Extract the [x, y] coordinate from the center of the cell holding the provided text.  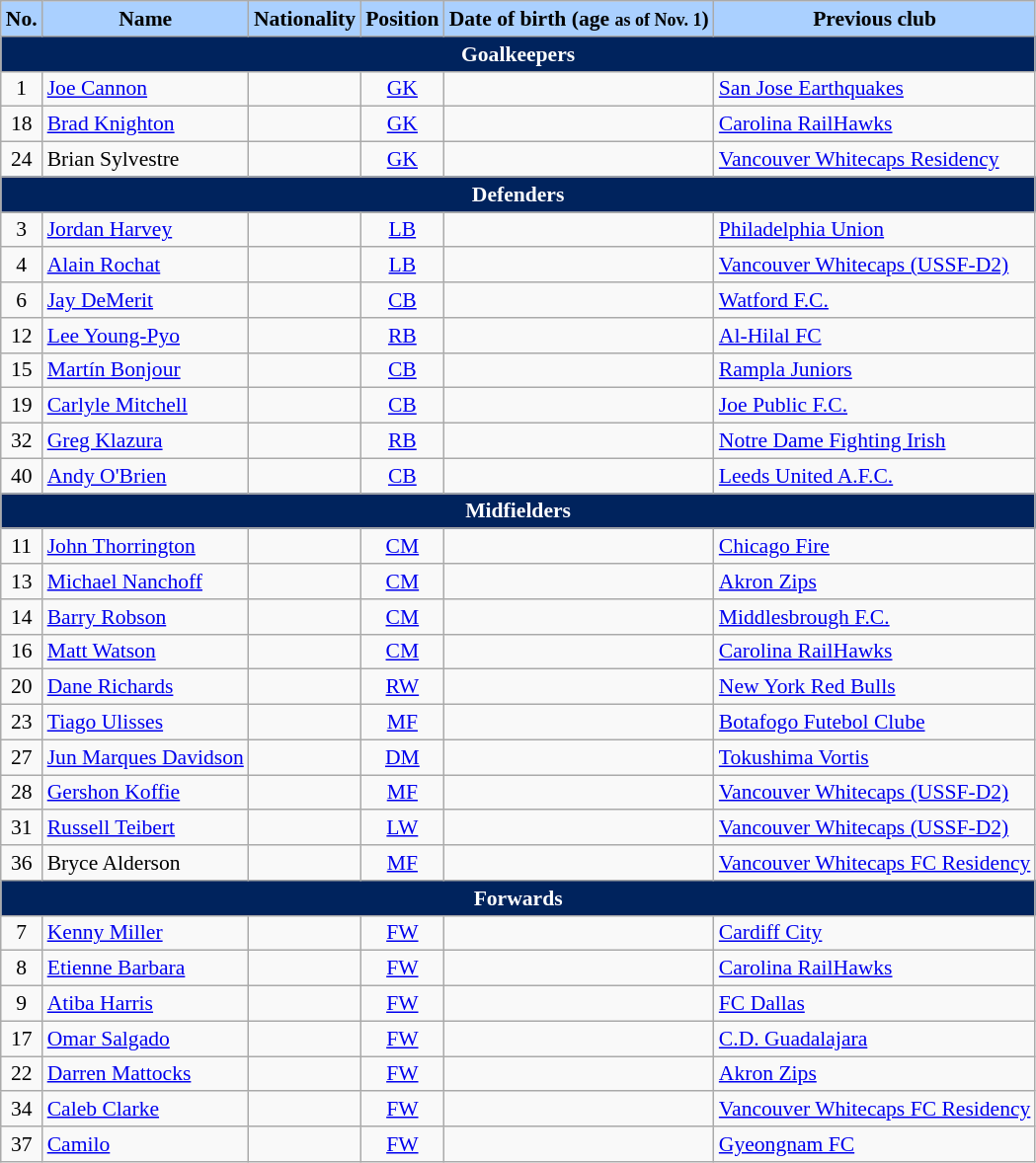
6 [22, 300]
Goalkeepers [518, 54]
14 [22, 617]
19 [22, 406]
San Jose Earthquakes [875, 89]
Kenny Miller [146, 933]
Barry Robson [146, 617]
23 [22, 723]
Atiba Harris [146, 1004]
FC Dallas [875, 1004]
Leeds United A.F.C. [875, 476]
9 [22, 1004]
28 [22, 793]
17 [22, 1039]
Forwards [518, 898]
Greg Klazura [146, 441]
Etienne Barbara [146, 969]
Philadelphia Union [875, 230]
8 [22, 969]
Caleb Clarke [146, 1110]
Bryce Alderson [146, 863]
Joe Cannon [146, 89]
16 [22, 652]
24 [22, 160]
Tokushima Vortis [875, 757]
Jun Marques Davidson [146, 757]
32 [22, 441]
11 [22, 547]
34 [22, 1110]
DM [402, 757]
Rampla Juniors [875, 370]
Darren Mattocks [146, 1074]
Midfielders [518, 511]
RW [402, 687]
Joe Public F.C. [875, 406]
13 [22, 581]
Cardiff City [875, 933]
Date of birth (age as of Nov. 1) [579, 19]
Dane Richards [146, 687]
7 [22, 933]
Gyeongnam FC [875, 1144]
Jordan Harvey [146, 230]
18 [22, 124]
Martín Bonjour [146, 370]
4 [22, 266]
Carlyle Mitchell [146, 406]
12 [22, 336]
Al-Hilal FC [875, 336]
40 [22, 476]
20 [22, 687]
31 [22, 828]
John Thorrington [146, 547]
Middlesbrough F.C. [875, 617]
3 [22, 230]
Jay DeMerit [146, 300]
Camilo [146, 1144]
Watford F.C. [875, 300]
Vancouver Whitecaps Residency [875, 160]
Defenders [518, 194]
1 [22, 89]
New York Red Bulls [875, 687]
Brad Knighton [146, 124]
Previous club [875, 19]
Botafogo Futebol Clube [875, 723]
Russell Teibert [146, 828]
Matt Watson [146, 652]
Lee Young-Pyo [146, 336]
LW [402, 828]
Gershon Koffie [146, 793]
36 [22, 863]
Tiago Ulisses [146, 723]
Name [146, 19]
Brian Sylvestre [146, 160]
Position [402, 19]
15 [22, 370]
Andy O'Brien [146, 476]
Notre Dame Fighting Irish [875, 441]
Nationality [304, 19]
22 [22, 1074]
Chicago Fire [875, 547]
Alain Rochat [146, 266]
Michael Nanchoff [146, 581]
C.D. Guadalajara [875, 1039]
37 [22, 1144]
No. [22, 19]
Omar Salgado [146, 1039]
27 [22, 757]
